Return [X, Y] of the center of cell containing provided text 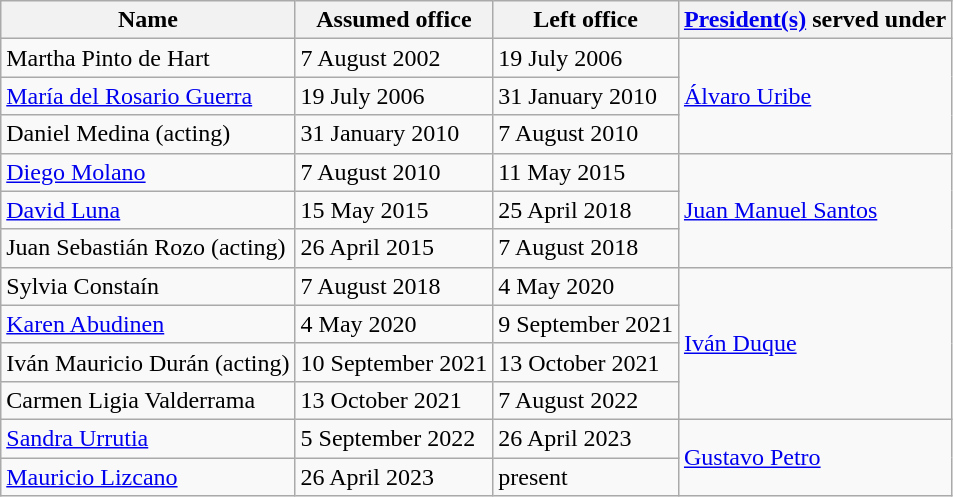
Gustavo Petro [814, 457]
Iván Mauricio Durán (acting) [148, 362]
María del Rosario Guerra [148, 96]
Martha Pinto de Hart [148, 58]
5 September 2022 [394, 438]
Álvaro Uribe [814, 96]
Juan Sebastián Rozo (acting) [148, 248]
15 May 2015 [394, 210]
President(s) served under [814, 20]
Assumed office [394, 20]
Juan Manuel Santos [814, 210]
present [586, 477]
Sandra Urrutia [148, 438]
7 August 2002 [394, 58]
Left office [586, 20]
9 September 2021 [586, 324]
Name [148, 20]
25 April 2018 [586, 210]
Daniel Medina (acting) [148, 134]
11 May 2015 [586, 172]
Mauricio Lizcano [148, 477]
26 April 2015 [394, 248]
David Luna [148, 210]
7 August 2022 [586, 400]
Diego Molano [148, 172]
Karen Abudinen [148, 324]
Iván Duque [814, 343]
Sylvia Constaín [148, 286]
10 September 2021 [394, 362]
Carmen Ligia Valderrama [148, 400]
